Detect which cell encompasses the target text, then output its (x, y) center coordinate. 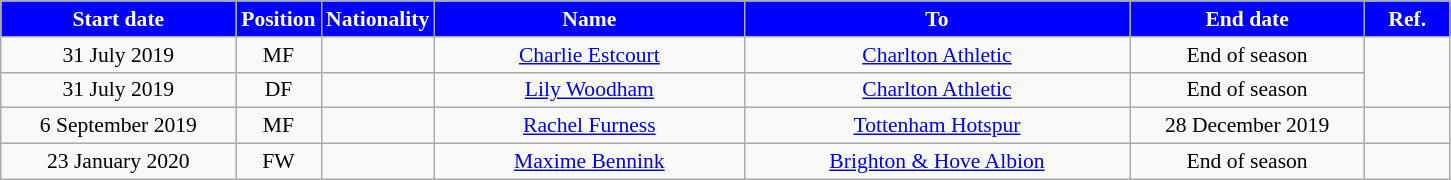
Tottenham Hotspur (936, 126)
Rachel Furness (589, 126)
28 December 2019 (1248, 126)
FW (278, 162)
Start date (118, 19)
To (936, 19)
Maxime Bennink (589, 162)
DF (278, 90)
Position (278, 19)
Lily Woodham (589, 90)
Ref. (1408, 19)
23 January 2020 (118, 162)
Nationality (378, 19)
6 September 2019 (118, 126)
Brighton & Hove Albion (936, 162)
Name (589, 19)
Charlie Estcourt (589, 55)
End date (1248, 19)
